For the text-containing cell, return its midpoint in (x, y) coordinate format. 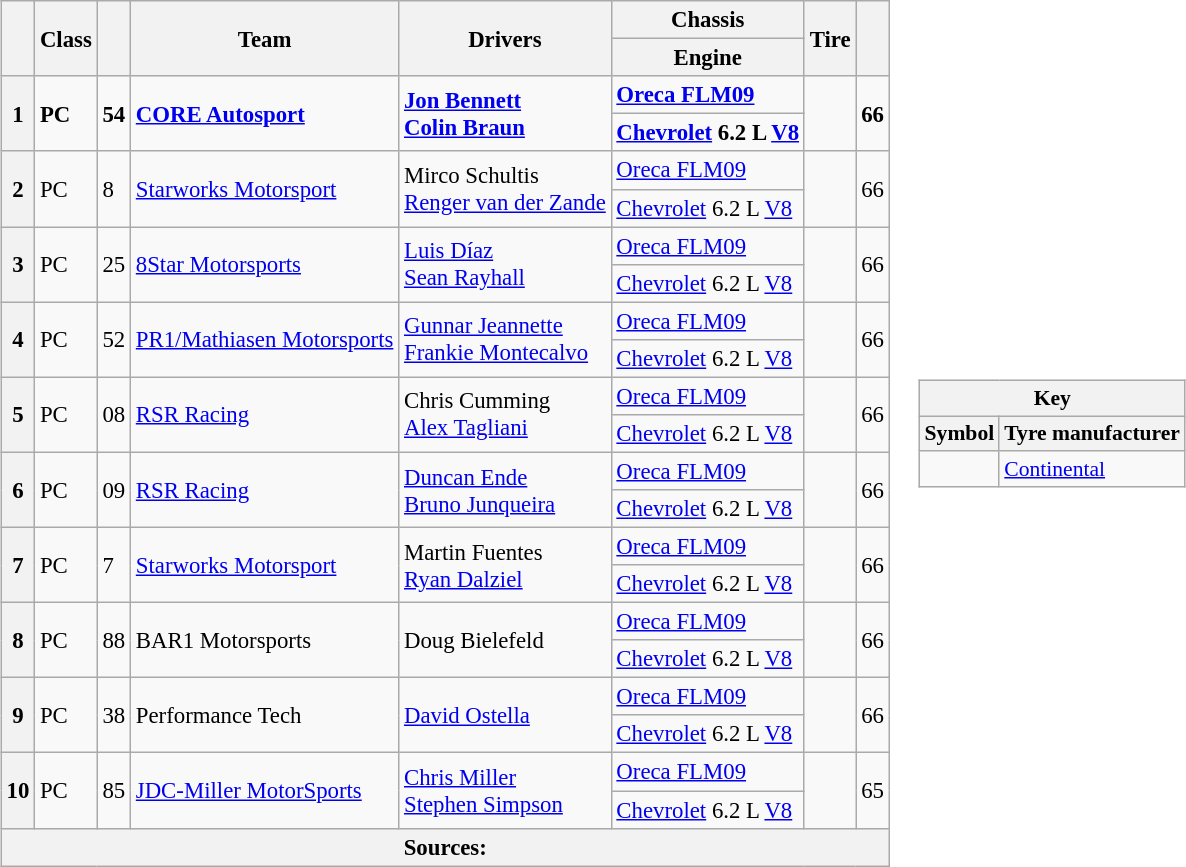
Jon Bennett Colin Braun (505, 114)
Drivers (505, 38)
Gunnar Jeannette Frankie Montecalvo (505, 340)
5 (18, 414)
Martin Fuentes Ryan Dalziel (505, 564)
Symbol (960, 434)
9 (18, 716)
Class (66, 38)
6 (18, 490)
09 (114, 490)
Tire (830, 38)
Sources: (445, 847)
BAR1 Motorsports (265, 640)
Team (265, 38)
10 (18, 790)
2 (18, 188)
Chris Miller Stephen Simpson (505, 790)
3 (18, 264)
Continental (1092, 469)
Duncan Ende Bruno Junqueira (505, 490)
52 (114, 340)
1 (18, 114)
CORE Autosport (265, 114)
38 (114, 716)
Key (1053, 398)
65 (872, 790)
David Ostella (505, 716)
08 (114, 414)
Chris Cumming Alex Tagliani (505, 414)
JDC-Miller MotorSports (265, 790)
85 (114, 790)
54 (114, 114)
PR1/Mathiasen Motorsports (265, 340)
8Star Motorsports (265, 264)
Mirco Schultis Renger van der Zande (505, 188)
Chassis (708, 20)
4 (18, 340)
25 (114, 264)
Luis Díaz Sean Rayhall (505, 264)
Doug Bielefeld (505, 640)
Tyre manufacturer (1092, 434)
88 (114, 640)
Engine (708, 58)
Performance Tech (265, 716)
